From the cell containing the given text, extract its center point as (X, Y) coordinate. 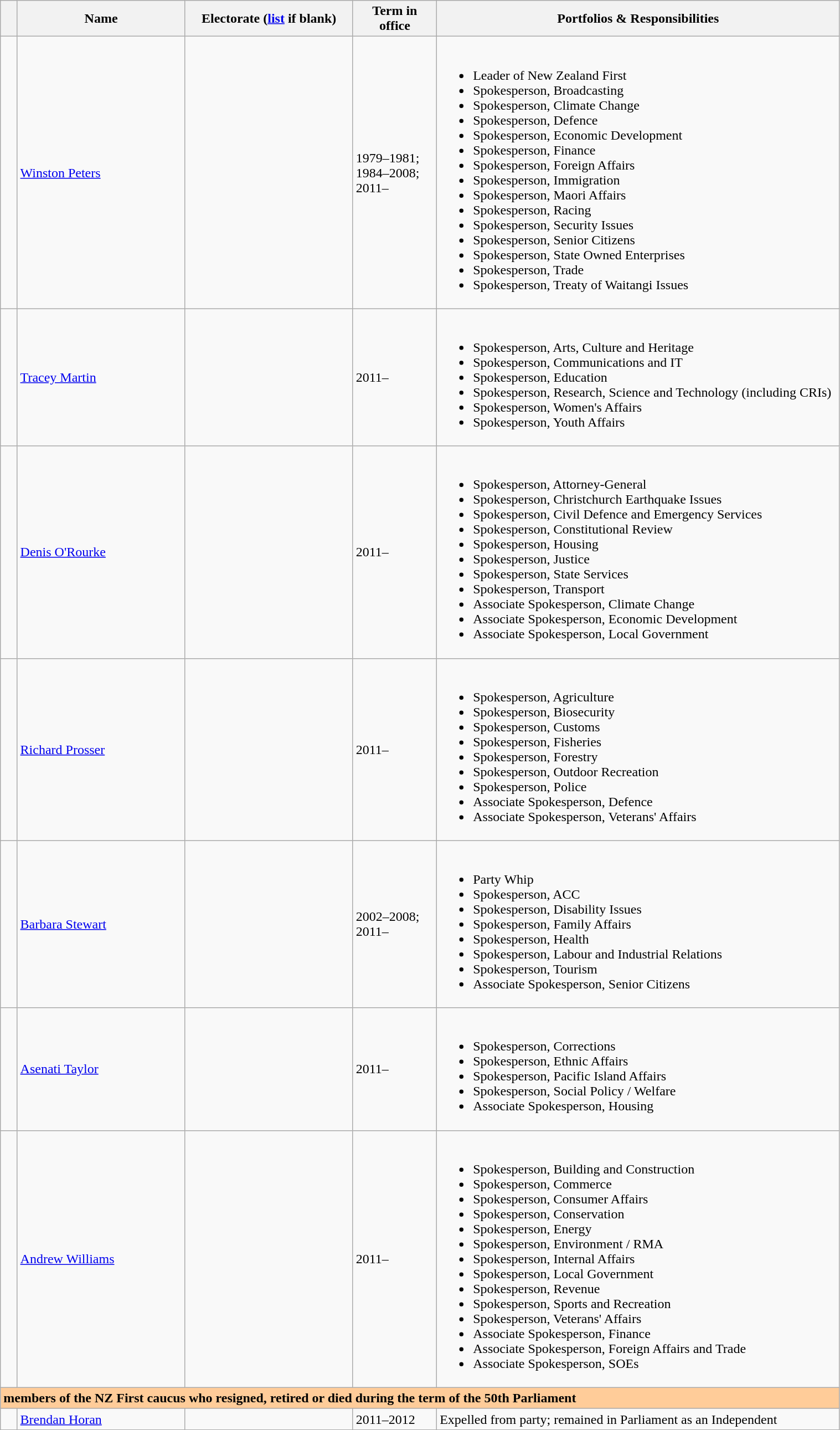
Electorate (list if blank) (269, 19)
Asenati Taylor (101, 1069)
Winston Peters (101, 173)
1979–1981; 1984–2008; 2011– (395, 173)
Richard Prosser (101, 749)
2002–2008; 2011– (395, 924)
Brendan Horan (101, 1419)
members of the NZ First caucus who resigned, retired or died during the term of the 50th Parliament (420, 1398)
Name (101, 19)
Term in office (395, 19)
2011–2012 (395, 1419)
Expelled from party; remained in Parliament as an Independent (638, 1419)
Andrew Williams (101, 1259)
Barbara Stewart (101, 924)
Portfolios & Responsibilities (638, 19)
Tracey Martin (101, 377)
Denis O'Rourke (101, 552)
